Provide the (x, y) coordinate of the cell's center where the given text is located.  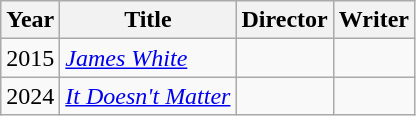
2015 (30, 58)
It Doesn't Matter (148, 96)
Director (284, 20)
Title (148, 20)
Writer (374, 20)
Year (30, 20)
2024 (30, 96)
James White (148, 58)
